Search for the cell housing the specified text and yield its [x, y] center coordinate. 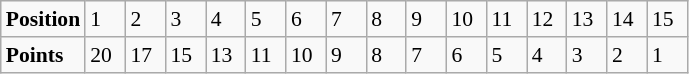
Position [43, 19]
14 [627, 19]
Points [43, 55]
20 [105, 55]
12 [547, 19]
17 [145, 55]
